Find where the given text appears and provide that cell's center as [x, y] coordinate. 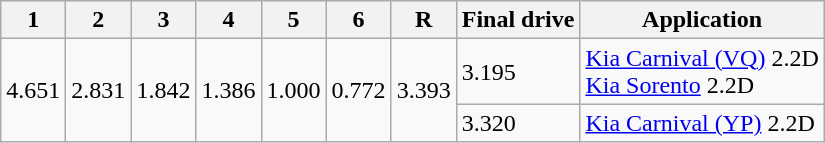
Kia Carnival (YP) 2.2D [702, 123]
1 [34, 20]
Kia Carnival (VQ) 2.2DKia Sorento 2.2D [702, 72]
Final drive [518, 20]
6 [358, 20]
4.651 [34, 90]
3 [164, 20]
4 [228, 20]
R [424, 20]
0.772 [358, 90]
3.320 [518, 123]
3.393 [424, 90]
5 [294, 20]
1.386 [228, 90]
1.000 [294, 90]
2.831 [98, 90]
3.195 [518, 72]
1.842 [164, 90]
2 [98, 20]
Application [702, 20]
